Scan for the cell matching the given text and deliver its [X, Y] coordinate at center. 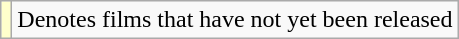
Denotes films that have not yet been released [235, 20]
